Provide the [X, Y] coordinate of the cell's center where the given text is located.  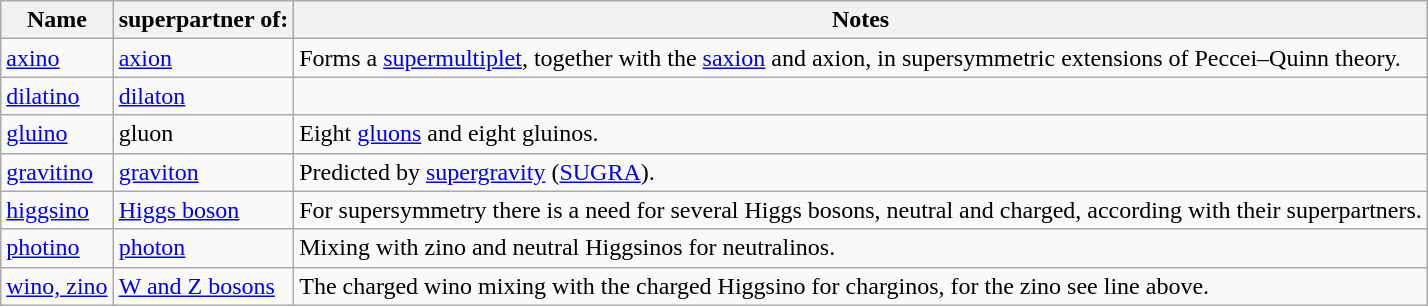
axion [204, 58]
Eight gluons and eight gluinos. [861, 134]
gravitino [57, 172]
Name [57, 20]
W and Z bosons [204, 286]
For supersymmetry there is a need for several Higgs bosons, neutral and charged, according with their superpartners. [861, 210]
axino [57, 58]
graviton [204, 172]
superpartner of: [204, 20]
Forms a supermultiplet, together with the saxion and axion, in supersymmetric extensions of Peccei–Quinn theory. [861, 58]
wino, zino [57, 286]
Mixing with zino and neutral Higgsinos for neutralinos. [861, 248]
dilatino [57, 96]
Notes [861, 20]
gluon [204, 134]
Predicted by supergravity (SUGRA). [861, 172]
photon [204, 248]
higgsino [57, 210]
photino [57, 248]
gluino [57, 134]
Higgs boson [204, 210]
dilaton [204, 96]
The charged wino mixing with the charged Higgsino for charginos, for the zino see line above. [861, 286]
